Identify which cell holds the provided text, then report its (X, Y) central coordinate. 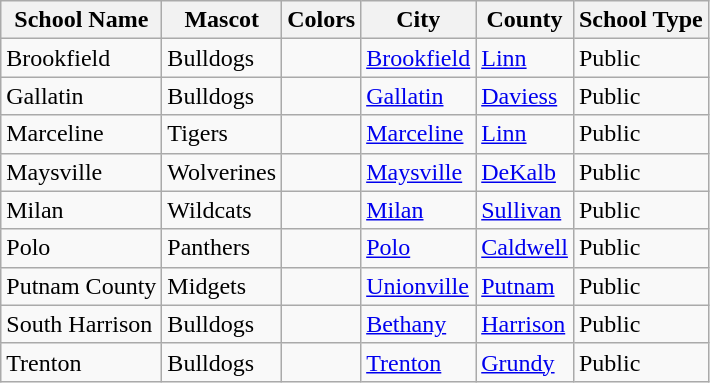
Grundy (525, 362)
Tigers (222, 134)
Harrison (525, 324)
Mascot (222, 20)
Wildcats (222, 210)
Wolverines (222, 172)
DeKalb (525, 172)
City (418, 20)
School Name (82, 20)
Sullivan (525, 210)
School Type (640, 20)
Putnam County (82, 286)
Unionville (418, 286)
Colors (322, 20)
Bethany (418, 324)
Midgets (222, 286)
Daviess (525, 96)
Panthers (222, 248)
County (525, 20)
South Harrison (82, 324)
Caldwell (525, 248)
Putnam (525, 286)
